Extract the (X, Y) coordinate from the center of the cell holding the provided text.  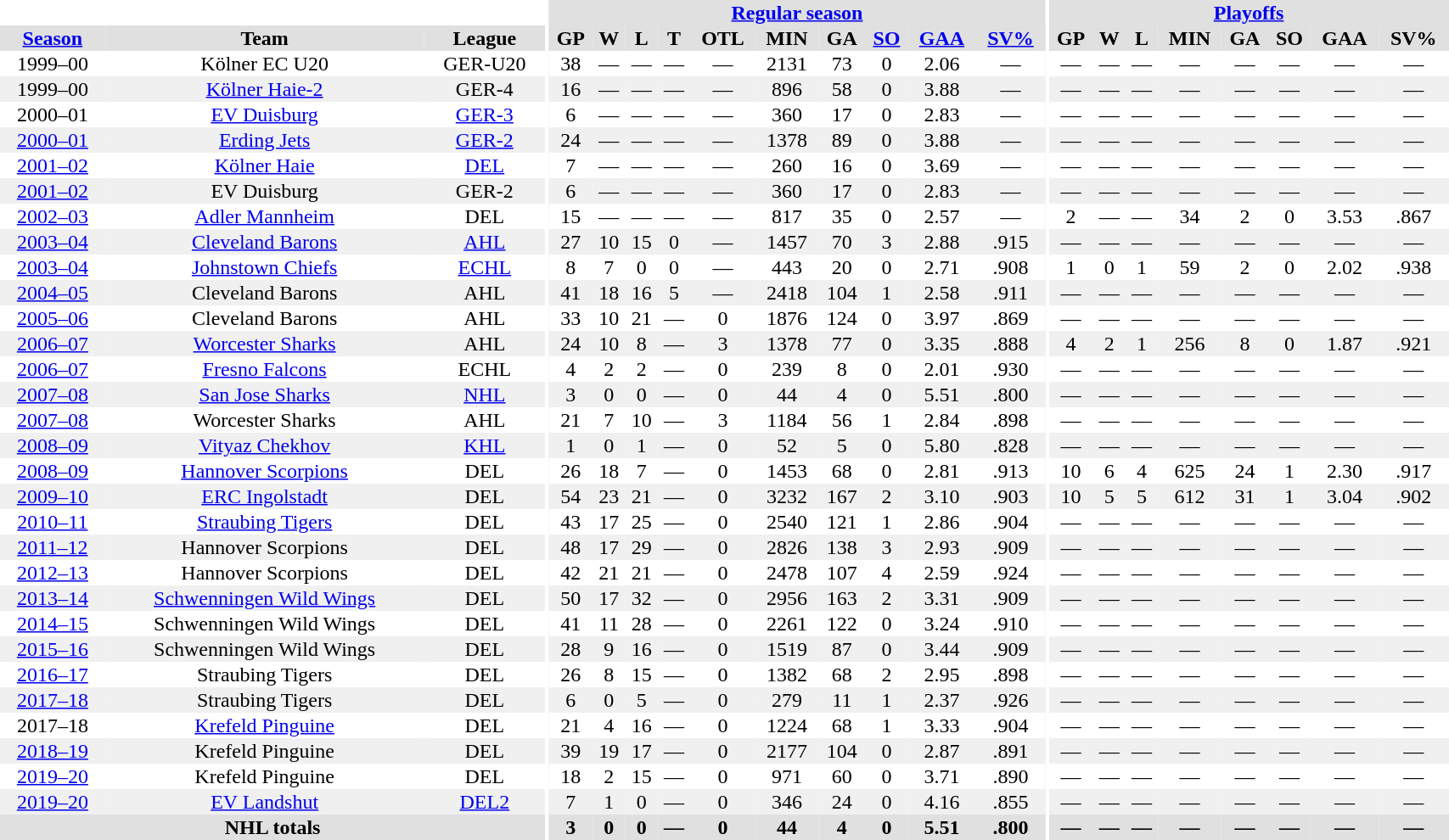
.888 (1010, 344)
87 (842, 649)
2261 (787, 624)
27 (570, 242)
3.44 (941, 649)
3.35 (941, 344)
.915 (1010, 242)
38 (570, 64)
Vityaz Chekhov (265, 445)
121 (842, 522)
19 (609, 751)
.930 (1010, 369)
2826 (787, 547)
2.81 (941, 471)
3.04 (1345, 496)
59 (1189, 267)
.902 (1413, 496)
4.16 (941, 802)
2478 (787, 573)
2012–13 (53, 573)
107 (842, 573)
Johnstown Chiefs (265, 267)
2.86 (941, 522)
2014–15 (53, 624)
2.88 (941, 242)
Kölner Haie-2 (265, 89)
T (674, 38)
56 (842, 420)
1.87 (1345, 344)
48 (570, 547)
.908 (1010, 267)
GER-4 (486, 89)
239 (787, 369)
33 (570, 318)
70 (842, 242)
23 (609, 496)
2.87 (941, 751)
2010–11 (53, 522)
.828 (1010, 445)
9 (609, 649)
3.71 (941, 776)
.938 (1413, 267)
1876 (787, 318)
Adler Mannheim (265, 216)
260 (787, 165)
.855 (1010, 802)
2018–19 (53, 751)
.903 (1010, 496)
3232 (787, 496)
3.69 (941, 165)
34 (1189, 216)
124 (842, 318)
817 (787, 216)
Kölner EC U20 (265, 64)
60 (842, 776)
73 (842, 64)
39 (570, 751)
2.71 (941, 267)
2011–12 (53, 547)
50 (570, 598)
1224 (787, 725)
279 (787, 700)
122 (842, 624)
2177 (787, 751)
Fresno Falcons (265, 369)
.917 (1413, 471)
2.95 (941, 675)
2131 (787, 64)
2009–10 (53, 496)
2013–14 (53, 598)
Playoffs (1250, 13)
31 (1244, 496)
89 (842, 140)
ERC Ingolstadt (265, 496)
52 (787, 445)
San Jose Sharks (265, 395)
2005–06 (53, 318)
.913 (1010, 471)
3.10 (941, 496)
2.84 (941, 420)
KHL (486, 445)
1184 (787, 420)
2.57 (941, 216)
NHL totals (272, 827)
.890 (1010, 776)
GER-U20 (486, 64)
2.06 (941, 64)
1453 (787, 471)
2004–05 (53, 293)
Season (53, 38)
3.24 (941, 624)
2016–17 (53, 675)
1382 (787, 675)
2540 (787, 522)
3.33 (941, 725)
896 (787, 89)
163 (842, 598)
138 (842, 547)
43 (570, 522)
Erding Jets (265, 140)
42 (570, 573)
971 (787, 776)
.911 (1010, 293)
Regular season (796, 13)
2002–03 (53, 216)
625 (1189, 471)
.869 (1010, 318)
2.01 (941, 369)
443 (787, 267)
3.31 (941, 598)
Kölner Haie (265, 165)
.910 (1010, 624)
2015–16 (53, 649)
256 (1189, 344)
2418 (787, 293)
3.53 (1345, 216)
77 (842, 344)
League (486, 38)
2956 (787, 598)
346 (787, 802)
OTL (722, 38)
29 (642, 547)
Team (265, 38)
2.30 (1345, 471)
.924 (1010, 573)
2.93 (941, 547)
35 (842, 216)
GER-3 (486, 115)
54 (570, 496)
2.37 (941, 700)
5.80 (941, 445)
NHL (486, 395)
.867 (1413, 216)
2.02 (1345, 267)
2.58 (941, 293)
.921 (1413, 344)
1457 (787, 242)
20 (842, 267)
EV Landshut (265, 802)
58 (842, 89)
25 (642, 522)
3.97 (941, 318)
DEL2 (486, 802)
612 (1189, 496)
167 (842, 496)
1519 (787, 649)
.926 (1010, 700)
.891 (1010, 751)
2.59 (941, 573)
32 (642, 598)
